Capture the cell that displays the provided text and extract its (x, y) central coordinate. 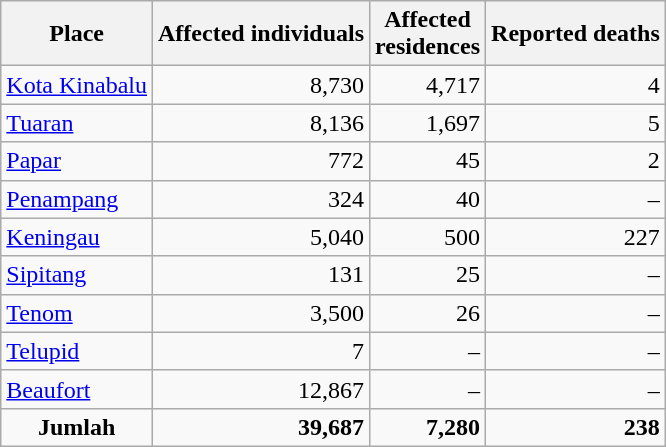
2 (576, 161)
Affected individuals (262, 34)
Tuaran (77, 123)
12,867 (262, 389)
45 (428, 161)
Papar (77, 161)
25 (428, 275)
7 (262, 351)
Sipitang (77, 275)
Beaufort (77, 389)
772 (262, 161)
39,687 (262, 427)
Place (77, 34)
4,717 (428, 85)
1,697 (428, 123)
3,500 (262, 313)
5,040 (262, 237)
26 (428, 313)
7,280 (428, 427)
131 (262, 275)
238 (576, 427)
227 (576, 237)
Jumlah (77, 427)
4 (576, 85)
Reported deaths (576, 34)
8,136 (262, 123)
Penampang (77, 199)
Affectedresidences (428, 34)
Kota Kinabalu (77, 85)
5 (576, 123)
Telupid (77, 351)
8,730 (262, 85)
40 (428, 199)
Tenom (77, 313)
324 (262, 199)
Keningau (77, 237)
500 (428, 237)
